Extract the [X, Y] coordinate from the center of the cell holding the provided text.  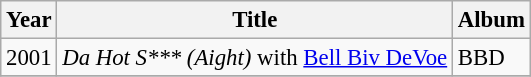
Title [255, 20]
Album [491, 20]
BBD [491, 58]
2001 [29, 58]
Da Hot S*** (Aight) with Bell Biv DeVoe [255, 58]
Year [29, 20]
